Scan for the cell matching the given text and deliver its (x, y) coordinate at center. 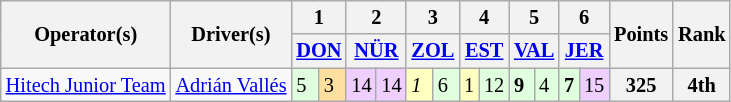
Operator(s) (86, 34)
7 (569, 85)
Hitech Junior Team (86, 85)
ZOL (432, 51)
4th (702, 85)
Points (641, 34)
Rank (702, 34)
12 (494, 85)
EST (484, 51)
325 (641, 85)
JER (584, 51)
2 (376, 17)
DON (318, 51)
Driver(s) (232, 34)
VAL (534, 51)
15 (594, 85)
NÜR (376, 51)
9 (522, 85)
Adrián Vallés (232, 85)
